Search for the cell housing the specified text and yield its [X, Y] center coordinate. 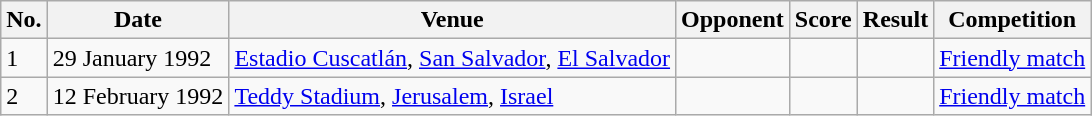
1 [24, 58]
2 [24, 96]
No. [24, 20]
Teddy Stadium, Jerusalem, Israel [452, 96]
29 January 1992 [138, 58]
Venue [452, 20]
Result [895, 20]
12 February 1992 [138, 96]
Opponent [733, 20]
Competition [1012, 20]
Date [138, 20]
Score [823, 20]
Estadio Cuscatlán, San Salvador, El Salvador [452, 58]
